Return [X, Y] of the center of cell containing provided text 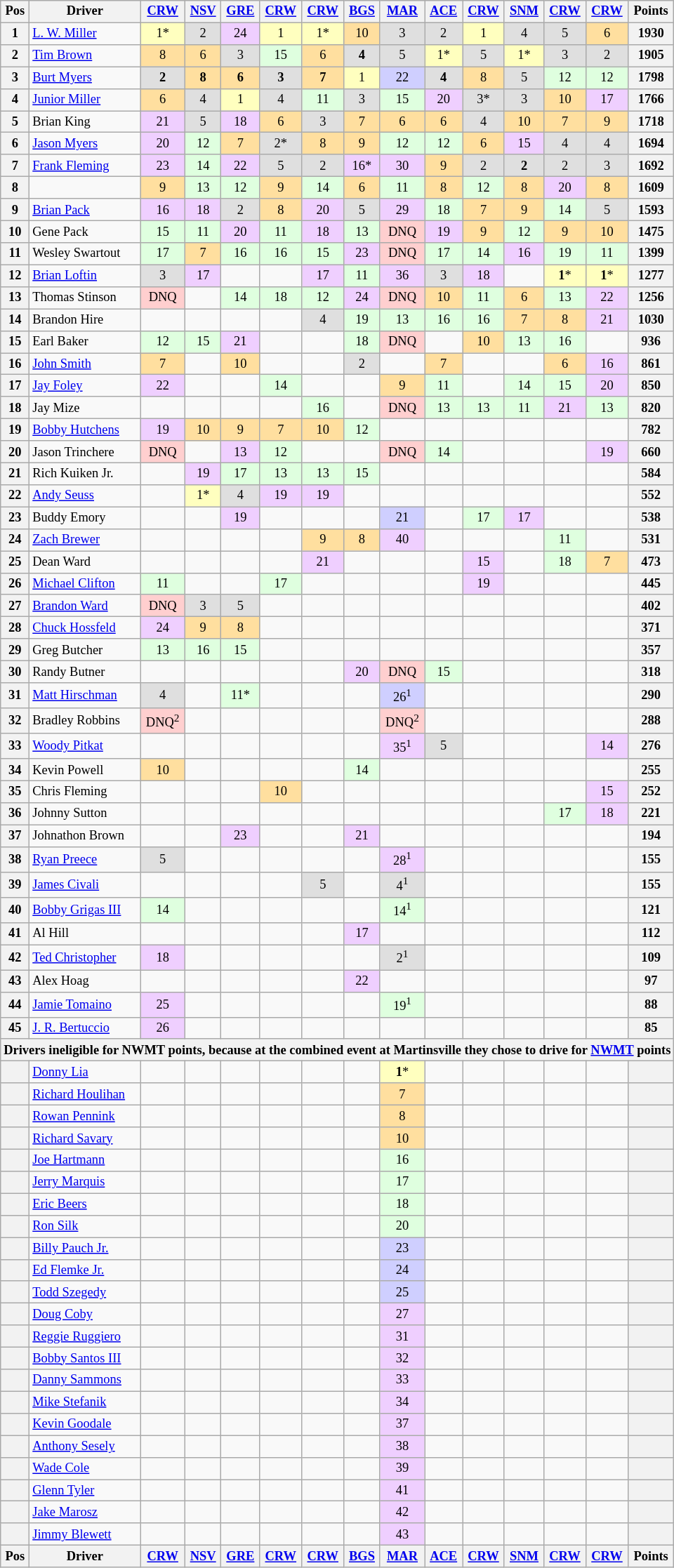
16* [362, 166]
Doug Coby [85, 1314]
97 [650, 981]
Anthony Sesely [85, 1446]
Kevin Powell [85, 769]
552 [650, 496]
3* [484, 100]
Drivers ineligible for NWMT points, because at the combined event at Martinsville they chose to drive for NWMT points [337, 1050]
Jimmy Blewett [85, 1534]
Billy Pauch Jr. [85, 1248]
121 [650, 910]
J. R. Bertuccio [85, 1028]
28 [15, 627]
531 [650, 540]
276 [650, 746]
1256 [650, 298]
1798 [650, 77]
Alex Hoag [85, 981]
Frank Fleming [85, 166]
Brian King [85, 122]
1609 [650, 188]
782 [650, 430]
Bobby Santos III [85, 1359]
1399 [650, 254]
861 [650, 364]
936 [650, 341]
Joe Hartmann [85, 1161]
Jason Trinchere [85, 452]
Jamie Tomaino [85, 1004]
402 [650, 606]
Andy Seuss [85, 496]
371 [650, 627]
Eric Beers [85, 1204]
Reggie Ruggiero [85, 1336]
Wesley Swartout [85, 254]
Todd Szegedy [85, 1293]
Bobby Grigas III [85, 910]
45 [15, 1028]
Jay Foley [85, 386]
357 [650, 650]
Chuck Hossfeld [85, 627]
Al Hill [85, 934]
194 [650, 835]
Tim Brown [85, 56]
109 [650, 957]
Randy Butner [85, 672]
Brian Pack [85, 209]
Michael Clifton [85, 584]
Ted Christopher [85, 957]
1694 [650, 143]
Bradley Robbins [85, 721]
473 [650, 562]
1475 [650, 232]
1692 [650, 166]
255 [650, 769]
318 [650, 672]
2* [281, 143]
Richard Savary [85, 1138]
Johnathon Brown [85, 835]
88 [650, 1004]
35 [15, 792]
288 [650, 721]
Chris Fleming [85, 792]
1718 [650, 122]
1766 [650, 100]
281 [402, 860]
Glenn Tyler [85, 1491]
221 [650, 814]
Brandon Hire [85, 320]
Burt Myers [85, 77]
Ed Flemke Jr. [85, 1270]
Junior Miller [85, 100]
1277 [650, 275]
Bobby Hutchens [85, 430]
44 [15, 1004]
Donny Lia [85, 1072]
141 [402, 910]
Buddy Emory [85, 518]
Mike Stefanik [85, 1402]
538 [650, 518]
Thomas Stinson [85, 298]
261 [402, 696]
Earl Baker [85, 341]
351 [402, 746]
Ron Silk [85, 1227]
584 [650, 474]
Jerry Marquis [85, 1182]
Zach Brewer [85, 540]
Jake Marosz [85, 1512]
1030 [650, 320]
Kevin Goodale [85, 1425]
Jason Myers [85, 143]
85 [650, 1028]
Johnny Sutton [85, 814]
Jay Mize [85, 408]
Gene Pack [85, 232]
1930 [650, 34]
11* [240, 696]
Rich Kuiken Jr. [85, 474]
Matt Hirschman [85, 696]
John Smith [85, 364]
445 [650, 584]
820 [650, 408]
252 [650, 792]
Danny Sammons [85, 1380]
290 [650, 696]
Brian Loftin [85, 275]
L. W. Miller [85, 34]
James Civali [85, 885]
Brandon Ward [85, 606]
Richard Houlihan [85, 1094]
Dean Ward [85, 562]
Ryan Preece [85, 860]
850 [650, 386]
Rowan Pennink [85, 1116]
Woody Pitkat [85, 746]
191 [402, 1004]
112 [650, 934]
1905 [650, 56]
660 [650, 452]
Wade Cole [85, 1468]
Greg Butcher [85, 650]
1593 [650, 209]
